Find where the given text appears and provide that cell's center as (x, y) coordinate. 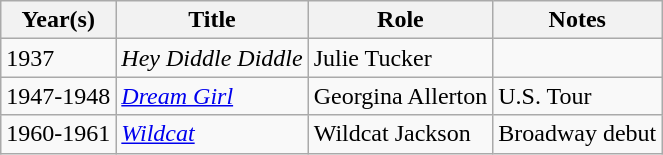
Wildcat Jackson (400, 134)
Julie Tucker (400, 58)
Year(s) (58, 20)
Georgina Allerton (400, 96)
Dream Girl (212, 96)
Role (400, 20)
1947-1948 (58, 96)
Wildcat (212, 134)
Hey Diddle Diddle (212, 58)
Notes (578, 20)
Broadway debut (578, 134)
1937 (58, 58)
Title (212, 20)
U.S. Tour (578, 96)
1960-1961 (58, 134)
